Detect which cell encompasses the target text, then output its [X, Y] center coordinate. 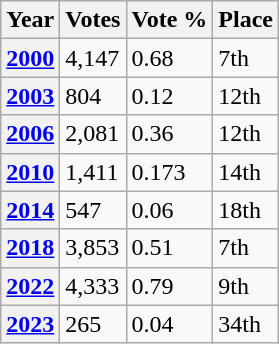
Place [246, 20]
Vote % [170, 20]
2003 [30, 96]
2010 [30, 172]
2000 [30, 58]
2,081 [93, 134]
18th [246, 210]
4,333 [93, 286]
0.79 [170, 286]
0.04 [170, 324]
2018 [30, 248]
3,853 [93, 248]
0.12 [170, 96]
0.36 [170, 134]
2006 [30, 134]
0.173 [170, 172]
2014 [30, 210]
Year [30, 20]
0.06 [170, 210]
Votes [93, 20]
0.51 [170, 248]
4,147 [93, 58]
2022 [30, 286]
1,411 [93, 172]
34th [246, 324]
547 [93, 210]
2023 [30, 324]
14th [246, 172]
265 [93, 324]
0.68 [170, 58]
9th [246, 286]
804 [93, 96]
